Find where the given text appears and provide that cell's center as (X, Y) coordinate. 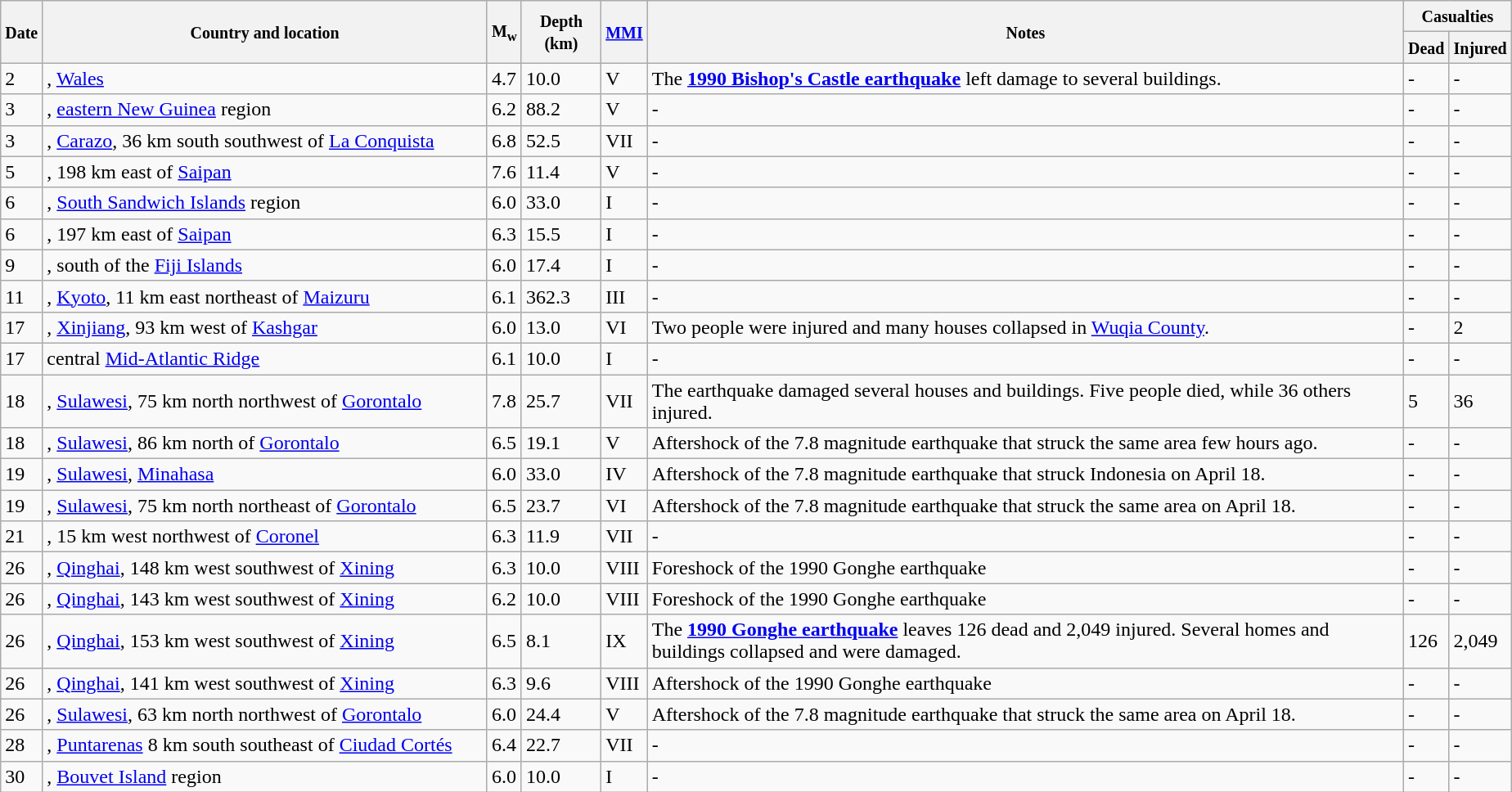
Notes (1025, 32)
6.4 (504, 745)
9.6 (561, 683)
, eastern New Guinea region (265, 110)
, Xinjiang, 93 km west of Kashgar (265, 327)
24.4 (561, 714)
Aftershock of the 7.8 magnitude earthquake that struck Indonesia on April 18. (1025, 475)
28 (21, 745)
, 198 km east of Saipan (265, 172)
, Qinghai, 141 km west southwest of Xining (265, 683)
19.1 (561, 443)
, South Sandwich Islands region (265, 203)
Injured (1480, 47)
, Bouvet Island region (265, 776)
88.2 (561, 110)
Depth (km) (561, 32)
, 197 km east of Saipan (265, 234)
11 (21, 296)
30 (21, 776)
126 (1426, 641)
, Qinghai, 153 km west southwest of Xining (265, 641)
8.1 (561, 641)
, Wales (265, 79)
Country and location (265, 32)
The earthquake damaged several houses and buildings. Five people died, while 36 others injured. (1025, 401)
Two people were injured and many houses collapsed in Wuqia County. (1025, 327)
11.4 (561, 172)
21 (21, 537)
22.7 (561, 745)
25.7 (561, 401)
Aftershock of the 7.8 magnitude earthquake that struck the same area few hours ago. (1025, 443)
, Sulawesi, 75 km north northwest of Gorontalo (265, 401)
4.7 (504, 79)
23.7 (561, 506)
, Carazo, 36 km south southwest of La Conquista (265, 141)
IX (625, 641)
III (625, 296)
The 1990 Gonghe earthquake leaves 126 dead and 2,049 injured. Several homes and buildings collapsed and were damaged. (1025, 641)
IV (625, 475)
7.8 (504, 401)
Date (21, 32)
, Qinghai, 143 km west southwest of Xining (265, 599)
central Mid-Atlantic Ridge (265, 358)
9 (21, 265)
MMI (625, 32)
52.5 (561, 141)
Mw (504, 32)
2,049 (1480, 641)
7.6 (504, 172)
Casualties (1457, 16)
, Kyoto, 11 km east northeast of Maizuru (265, 296)
, Qinghai, 148 km west southwest of Xining (265, 568)
, south of the Fiji Islands (265, 265)
13.0 (561, 327)
, Puntarenas 8 km south southeast of Ciudad Cortés (265, 745)
11.9 (561, 537)
36 (1480, 401)
, Sulawesi, 75 km north northeast of Gorontalo (265, 506)
, 15 km west northwest of Coronel (265, 537)
6.8 (504, 141)
362.3 (561, 296)
Aftershock of the 1990 Gonghe earthquake (1025, 683)
Dead (1426, 47)
, Sulawesi, Minahasa (265, 475)
15.5 (561, 234)
, Sulawesi, 63 km north northwest of Gorontalo (265, 714)
, Sulawesi, 86 km north of Gorontalo (265, 443)
The 1990 Bishop's Castle earthquake left damage to several buildings. (1025, 79)
17.4 (561, 265)
